Provide the (X, Y) coordinate of the cell's center where the given text is located.  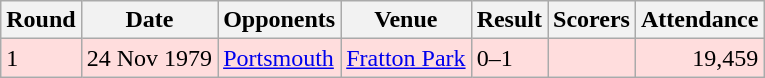
Scorers (592, 20)
Fratton Park (406, 58)
Round (41, 20)
Attendance (699, 20)
1 (41, 58)
Opponents (280, 20)
Date (149, 20)
24 Nov 1979 (149, 58)
0–1 (509, 58)
19,459 (699, 58)
Result (509, 20)
Portsmouth (280, 58)
Venue (406, 20)
